For the text-containing cell, return its midpoint in (X, Y) coordinate format. 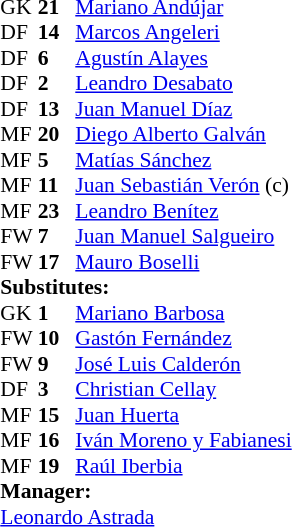
Juan Manuel Díaz (183, 109)
Gastón Fernández (183, 339)
13 (57, 109)
17 (57, 262)
15 (57, 415)
Matías Sánchez (183, 160)
11 (57, 185)
19 (57, 466)
10 (57, 339)
Mariano Barbosa (183, 313)
Manager: (146, 491)
1 (57, 313)
Leandro Desabato (183, 83)
GK (19, 313)
14 (57, 33)
16 (57, 441)
9 (57, 364)
Iván Moreno y Fabianesi (183, 441)
5 (57, 160)
Diego Alberto Galván (183, 135)
Substitutes: (146, 287)
Juan Sebastián Verón (c) (183, 185)
Mauro Boselli (183, 262)
Agustín Alayes (183, 58)
3 (57, 389)
Christian Cellay (183, 389)
23 (57, 211)
José Luis Calderón (183, 364)
7 (57, 237)
2 (57, 83)
Raúl Iberbia (183, 466)
Juan Manuel Salgueiro (183, 237)
Juan Huerta (183, 415)
6 (57, 58)
20 (57, 135)
Marcos Angeleri (183, 33)
Leandro Benítez (183, 211)
